Return the (x, y) coordinate for the center point of the cell that contains the specified text.  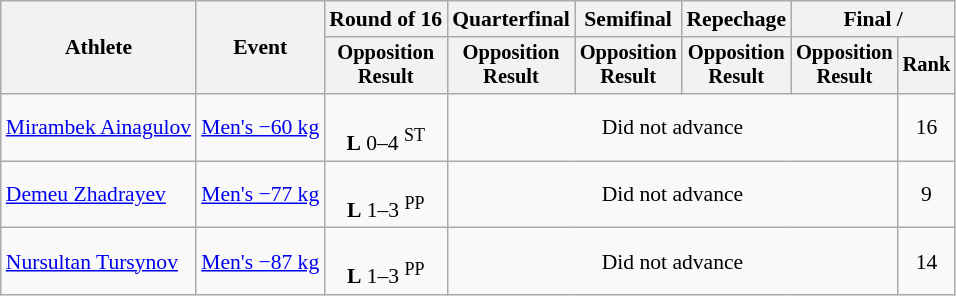
Event (260, 48)
Mirambek Ainagulov (98, 128)
14 (927, 262)
Final / (873, 19)
Demeu Zhadrayev (98, 194)
Semifinal (628, 19)
Rank (927, 66)
Nursultan Tursynov (98, 262)
L 0–4 ST (386, 128)
9 (927, 194)
Men's −87 kg (260, 262)
Repechage (736, 19)
16 (927, 128)
Men's −60 kg (260, 128)
Quarterfinal (511, 19)
Men's −77 kg (260, 194)
Round of 16 (386, 19)
Athlete (98, 48)
